Find where the given text appears and provide that cell's center as [X, Y] coordinate. 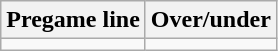
Pregame line [74, 20]
Over/under [210, 20]
